Find where the given text appears and provide that cell's center as (X, Y) coordinate. 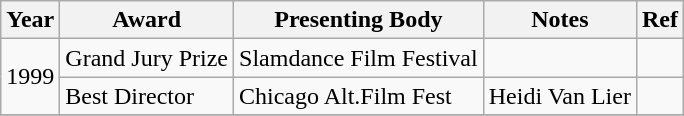
Notes (560, 20)
Grand Jury Prize (147, 58)
Ref (660, 20)
Heidi Van Lier (560, 96)
Year (30, 20)
1999 (30, 77)
Award (147, 20)
Chicago Alt.Film Fest (359, 96)
Presenting Body (359, 20)
Best Director (147, 96)
Slamdance Film Festival (359, 58)
